Return the (x, y) coordinate for the center point of the cell that contains the specified text.  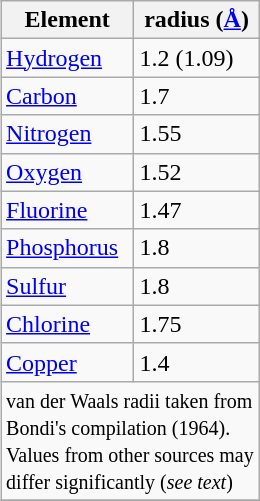
1.4 (196, 362)
Sulfur (68, 286)
Phosphorus (68, 248)
Chlorine (68, 324)
Element (68, 20)
Hydrogen (68, 58)
Copper (68, 362)
Oxygen (68, 172)
Carbon (68, 96)
1.7 (196, 96)
1.52 (196, 172)
1.75 (196, 324)
radius (Å) (196, 20)
van der Waals radii taken fromBondi's compilation (1964).Values from other sources maydiffer significantly (see text) (130, 440)
1.47 (196, 210)
1.55 (196, 134)
Fluorine (68, 210)
Nitrogen (68, 134)
1.2 (1.09) (196, 58)
